Detect which cell encompasses the target text, then output its [X, Y] center coordinate. 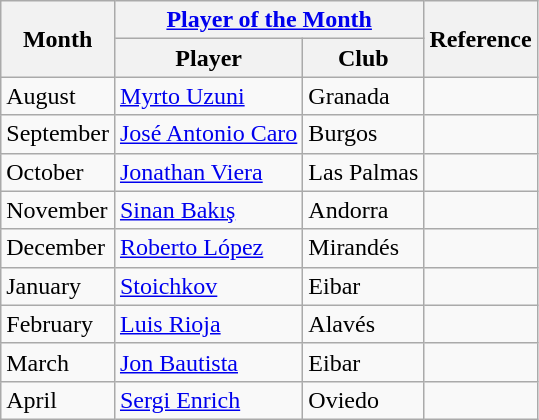
Myrto Uzuni [208, 96]
Stoichkov [208, 286]
Luis Rioja [208, 324]
Alavés [364, 324]
Roberto López [208, 248]
Mirandés [364, 248]
Reference [480, 39]
Month [58, 39]
Sergi Enrich [208, 400]
August [58, 96]
Oviedo [364, 400]
Granada [364, 96]
Club [364, 58]
Player [208, 58]
September [58, 134]
Las Palmas [364, 172]
José Antonio Caro [208, 134]
December [58, 248]
Andorra [364, 210]
February [58, 324]
Player of the Month [268, 20]
Sinan Bakış [208, 210]
January [58, 286]
Jon Bautista [208, 362]
Jonathan Viera [208, 172]
Burgos [364, 134]
October [58, 172]
November [58, 210]
March [58, 362]
April [58, 400]
